Identify which cell holds the provided text, then report its [X, Y] central coordinate. 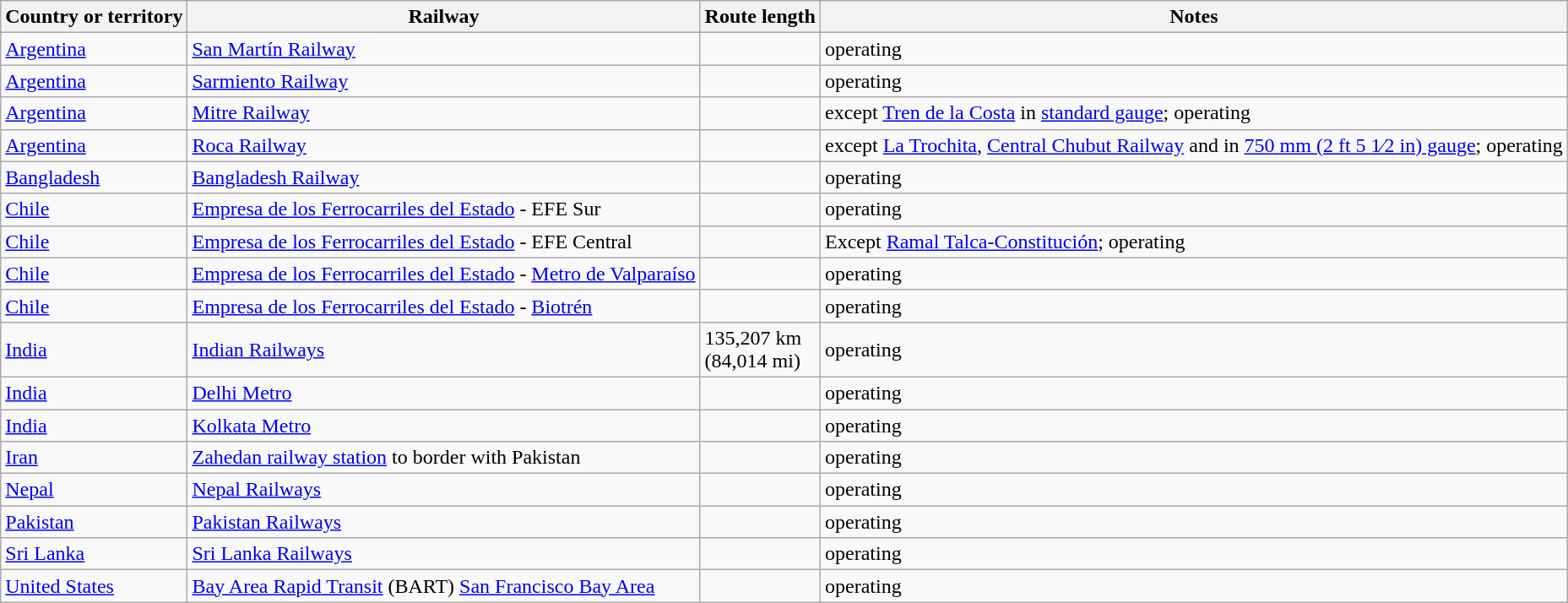
Roca Railway [444, 145]
Sri Lanka Railways [444, 554]
Empresa de los Ferrocarriles del Estado - Metro de Valparaíso [444, 274]
Sri Lanka [95, 554]
Pakistan [95, 522]
Notes [1194, 17]
except Tren de la Costa in standard gauge; operating [1194, 113]
Nepal [95, 490]
Route length [760, 17]
Except Ramal Talca-Constitución; operating [1194, 242]
Sarmiento Railway [444, 81]
United States [95, 586]
Empresa de los Ferrocarriles del Estado - EFE Sur [444, 209]
Kolkata Metro [444, 425]
Pakistan Railways [444, 522]
San Martín Railway [444, 49]
Nepal Railways [444, 490]
135,207 km(84,014 mi) [760, 350]
Empresa de los Ferrocarriles del Estado - Biotrén [444, 306]
Iran [95, 458]
except La Trochita, Central Chubut Railway and in 750 mm (2 ft 5 1⁄2 in) gauge; operating [1194, 145]
Zahedan railway station to border with Pakistan [444, 458]
Delhi Metro [444, 393]
Bangladesh Railway [444, 177]
Empresa de los Ferrocarriles del Estado - EFE Central [444, 242]
Railway [444, 17]
Bay Area Rapid Transit (BART) San Francisco Bay Area [444, 586]
Bangladesh [95, 177]
Mitre Railway [444, 113]
Country or territory [95, 17]
Indian Railways [444, 350]
